Return the (x, y) coordinate for the center point of the cell that contains the specified text.  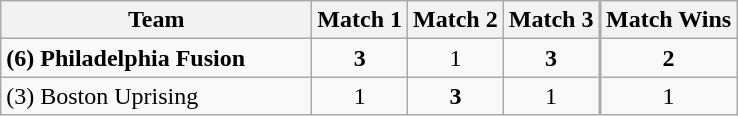
2 (668, 58)
Match 3 (551, 20)
Match Wins (668, 20)
Team (156, 20)
(6) Philadelphia Fusion (156, 58)
Match 1 (360, 20)
(3) Boston Uprising (156, 96)
Match 2 (456, 20)
